Find where the given text appears and provide that cell's center as (X, Y) coordinate. 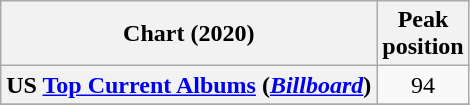
Chart (2020) (189, 34)
94 (423, 85)
US Top Current Albums (Billboard) (189, 85)
Peakposition (423, 34)
